Pinpoint the cell where the given text exists, returning its [x, y] midpoint coordinate. 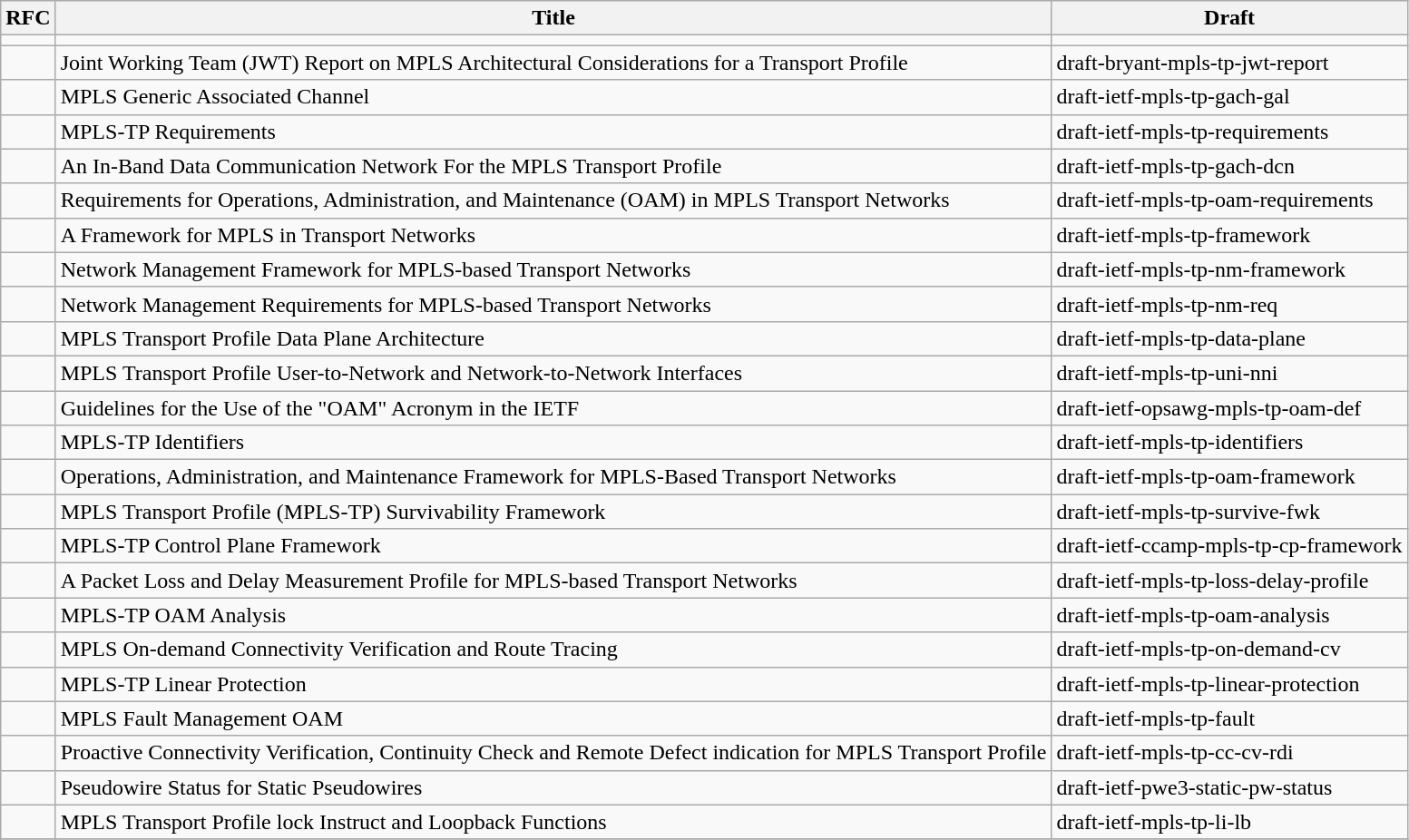
MPLS Transport Profile (MPLS-TP) Survivability Framework [553, 512]
Guidelines for the Use of the "OAM" Acronym in the IETF [553, 407]
draft-ietf-mpls-tp-on-demand-cv [1229, 650]
MPLS Transport Profile User-to-Network and Network-to-Network Interfaces [553, 373]
draft-ietf-mpls-tp-oam-framework [1229, 477]
Proactive Connectivity Verification, Continuity Check and Remote Defect indication for MPLS Transport Profile [553, 753]
MPLS Transport Profile lock Instruct and Loopback Functions [553, 822]
draft-ietf-mpls-tp-nm-framework [1229, 269]
Draft [1229, 18]
draft-ietf-mpls-tp-cc-cv-rdi [1229, 753]
MPLS-TP Linear Protection [553, 684]
draft-ietf-mpls-tp-nm-req [1229, 304]
draft-ietf-pwe3-static-pw-status [1229, 787]
MPLS-TP Requirements [553, 132]
draft-ietf-mpls-tp-requirements [1229, 132]
Network Management Framework for MPLS-based Transport Networks [553, 269]
draft-ietf-mpls-tp-gach-dcn [1229, 166]
draft-ietf-mpls-tp-oam-requirements [1229, 200]
Requirements for Operations, Administration, and Maintenance (OAM) in MPLS Transport Networks [553, 200]
Network Management Requirements for MPLS-based Transport Networks [553, 304]
An In-Band Data Communication Network For the MPLS Transport Profile [553, 166]
MPLS Transport Profile Data Plane Architecture [553, 338]
draft-ietf-mpls-tp-li-lb [1229, 822]
draft-ietf-mpls-tp-framework [1229, 235]
draft-ietf-mpls-tp-oam-analysis [1229, 615]
draft-ietf-mpls-tp-data-plane [1229, 338]
RFC [28, 18]
Operations, Administration, and Maintenance Framework for MPLS-Based Transport Networks [553, 477]
draft-ietf-mpls-tp-linear-protection [1229, 684]
draft-bryant-mpls-tp-jwt-report [1229, 63]
MPLS On-demand Connectivity Verification and Route Tracing [553, 650]
draft-ietf-mpls-tp-fault [1229, 718]
MPLS Fault Management OAM [553, 718]
draft-ietf-ccamp-mpls-tp-cp-framework [1229, 546]
MPLS-TP Identifiers [553, 443]
draft-ietf-mpls-tp-identifiers [1229, 443]
A Framework for MPLS in Transport Networks [553, 235]
draft-ietf-mpls-tp-gach-gal [1229, 97]
MPLS-TP OAM Analysis [553, 615]
draft-ietf-opsawg-mpls-tp-oam-def [1229, 407]
Title [553, 18]
MPLS Generic Associated Channel [553, 97]
draft-ietf-mpls-tp-loss-delay-profile [1229, 581]
A Packet Loss and Delay Measurement Profile for MPLS-based Transport Networks [553, 581]
Joint Working Team (JWT) Report on MPLS Architectural Considerations for a Transport Profile [553, 63]
draft-ietf-mpls-tp-survive-fwk [1229, 512]
draft-ietf-mpls-tp-uni-nni [1229, 373]
Pseudowire Status for Static Pseudowires [553, 787]
MPLS-TP Control Plane Framework [553, 546]
